From the cell containing the given text, extract its center point as (x, y) coordinate. 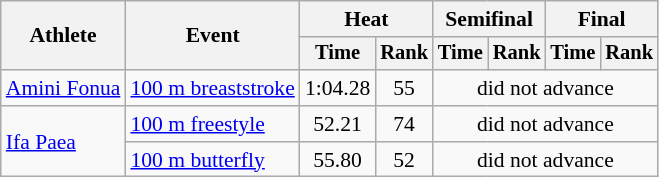
Athlete (64, 36)
74 (404, 124)
Final (601, 19)
Amini Fonua (64, 88)
100 m breaststroke (212, 88)
52.21 (338, 124)
55 (404, 88)
Heat (366, 19)
Ifa Paea (64, 142)
Semifinal (489, 19)
Event (212, 36)
100 m freestyle (212, 124)
1:04.28 (338, 88)
